Scan for the cell matching the given text and deliver its [x, y] coordinate at center. 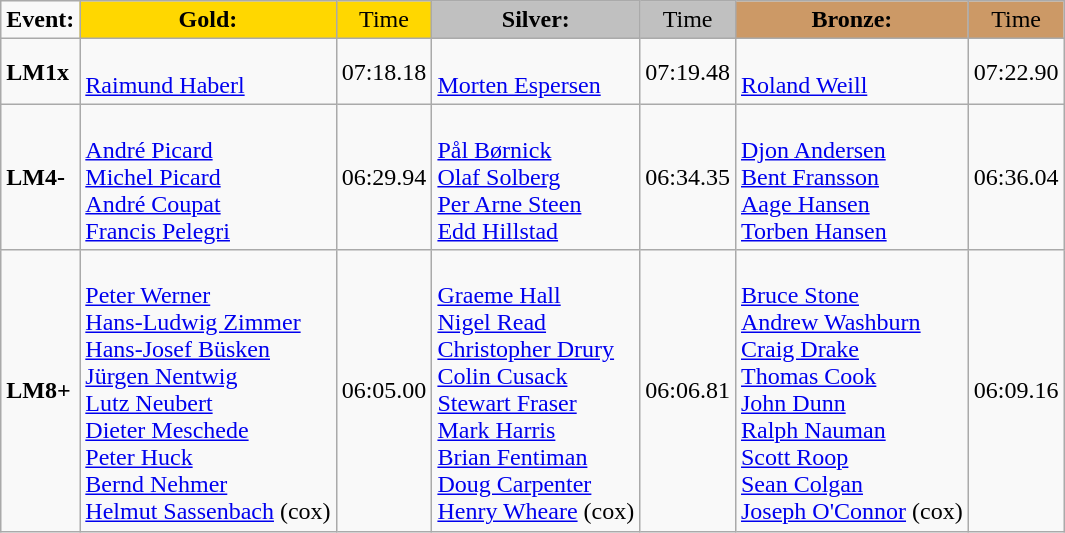
06:05.00 [384, 390]
07:19.48 [688, 72]
07:18.18 [384, 72]
LM8+ [40, 390]
07:22.90 [1016, 72]
Event: [40, 20]
06:29.94 [384, 177]
LM1x [40, 72]
Djon Andersen Bent Fransson Aage Hansen Torben Hansen [852, 177]
Raimund Haberl [208, 72]
LM4- [40, 177]
06:34.35 [688, 177]
Peter Werner Hans-Ludwig Zimmer Hans-Josef Büsken Jürgen Nentwig Lutz Neubert Dieter Meschede Peter Huck Bernd Nehmer Helmut Sassenbach (cox) [208, 390]
Gold: [208, 20]
06:36.04 [1016, 177]
Silver: [536, 20]
Roland Weill [852, 72]
Pål Børnick Olaf Solberg Per Arne Steen Edd Hillstad [536, 177]
Bruce Stone Andrew Washburn Craig Drake Thomas Cook John Dunn Ralph Nauman Scott Roop Sean Colgan Joseph O'Connor (cox) [852, 390]
André Picard Michel Picard André Coupat Francis Pelegri [208, 177]
Bronze: [852, 20]
06:06.81 [688, 390]
06:09.16 [1016, 390]
Morten Espersen [536, 72]
Graeme Hall Nigel Read Christopher Drury Colin Cusack Stewart Fraser Mark Harris Brian Fentiman Doug Carpenter Henry Wheare (cox) [536, 390]
